Search for the cell housing the specified text and yield its (X, Y) center coordinate. 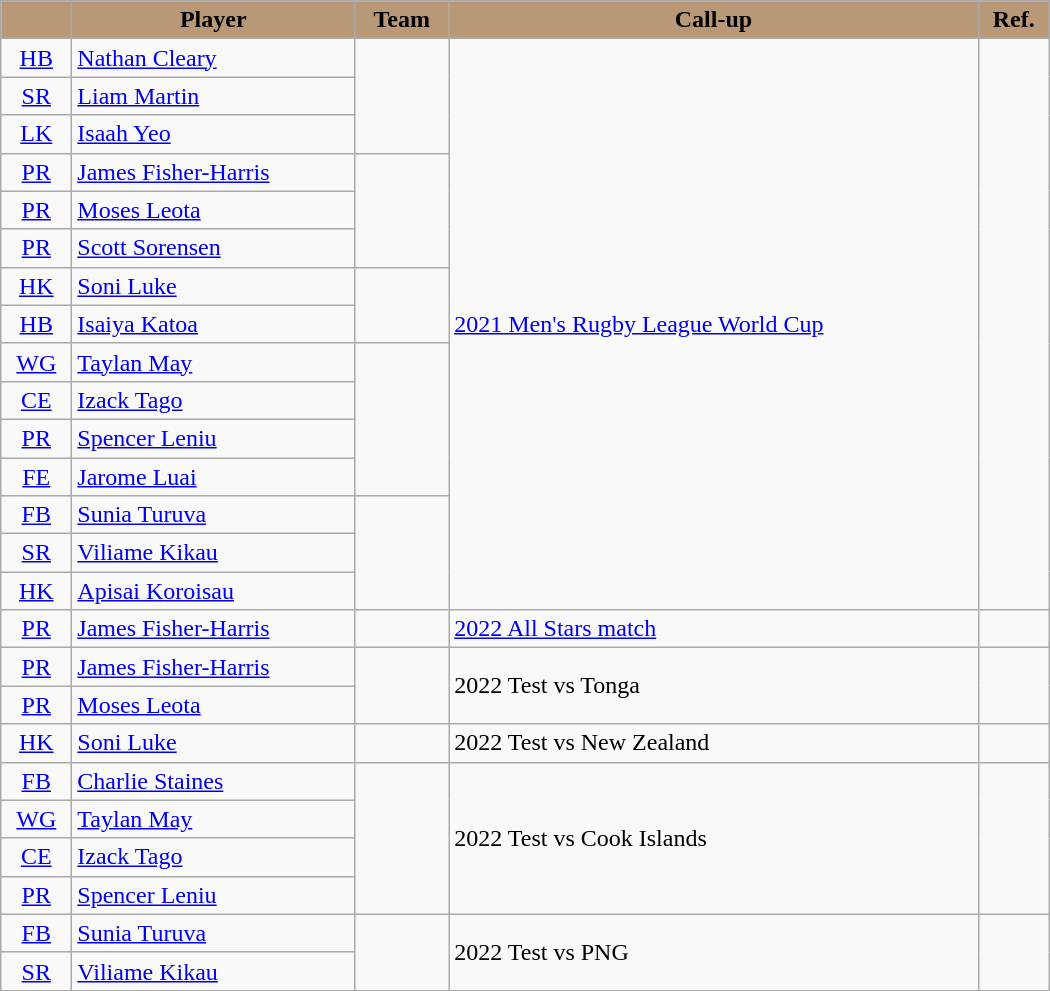
2022 Test vs Tonga (714, 686)
2022 All Stars match (714, 629)
LK (36, 134)
Liam Martin (214, 96)
2022 Test vs New Zealand (714, 743)
Apisai Koroisau (214, 591)
2022 Test vs Cook Islands (714, 838)
Scott Sorensen (214, 248)
Isaah Yeo (214, 134)
Charlie Staines (214, 781)
Jarome Luai (214, 477)
2022 Test vs PNG (714, 952)
Call-up (714, 20)
Team (402, 20)
Isaiya Katoa (214, 324)
Ref. (1014, 20)
Player (214, 20)
2021 Men's Rugby League World Cup (714, 324)
FE (36, 477)
Nathan Cleary (214, 58)
